Identify which cell holds the provided text, then report its (X, Y) central coordinate. 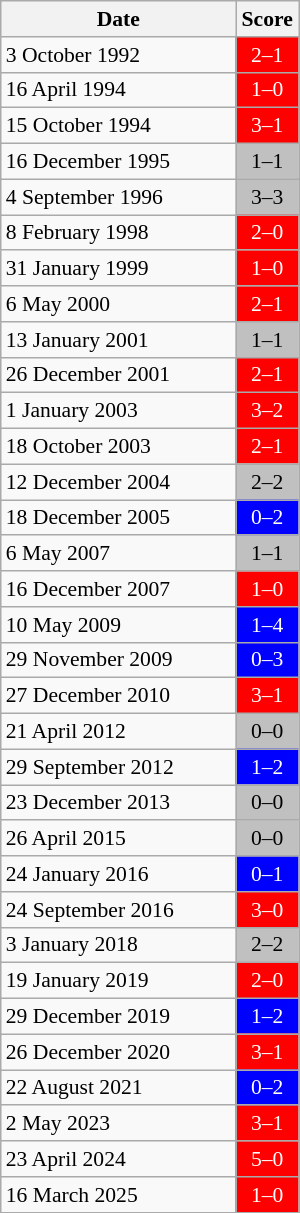
16 December 1995 (118, 162)
1–4 (268, 625)
2 May 2023 (118, 1124)
10 May 2009 (118, 625)
15 October 1994 (118, 126)
4 September 1996 (118, 197)
0–1 (268, 874)
19 January 2019 (118, 981)
3 January 2018 (118, 945)
16 April 1994 (118, 90)
16 March 2025 (118, 1195)
23 December 2013 (118, 803)
23 April 2024 (118, 1159)
Score (268, 19)
29 September 2012 (118, 767)
22 August 2021 (118, 1088)
3–0 (268, 910)
18 December 2005 (118, 518)
1 January 2003 (118, 411)
8 February 1998 (118, 233)
0–3 (268, 660)
3–3 (268, 197)
18 October 2003 (118, 447)
12 December 2004 (118, 482)
24 September 2016 (118, 910)
13 January 2001 (118, 340)
27 December 2010 (118, 696)
16 December 2007 (118, 589)
29 November 2009 (118, 660)
Date (118, 19)
24 January 2016 (118, 874)
3 October 1992 (118, 55)
29 December 2019 (118, 1017)
31 January 1999 (118, 269)
26 December 2020 (118, 1052)
26 December 2001 (118, 375)
21 April 2012 (118, 732)
26 April 2015 (118, 839)
6 May 2007 (118, 554)
3–2 (268, 411)
5–0 (268, 1159)
6 May 2000 (118, 304)
